From the cell containing the given text, extract its center point as [x, y] coordinate. 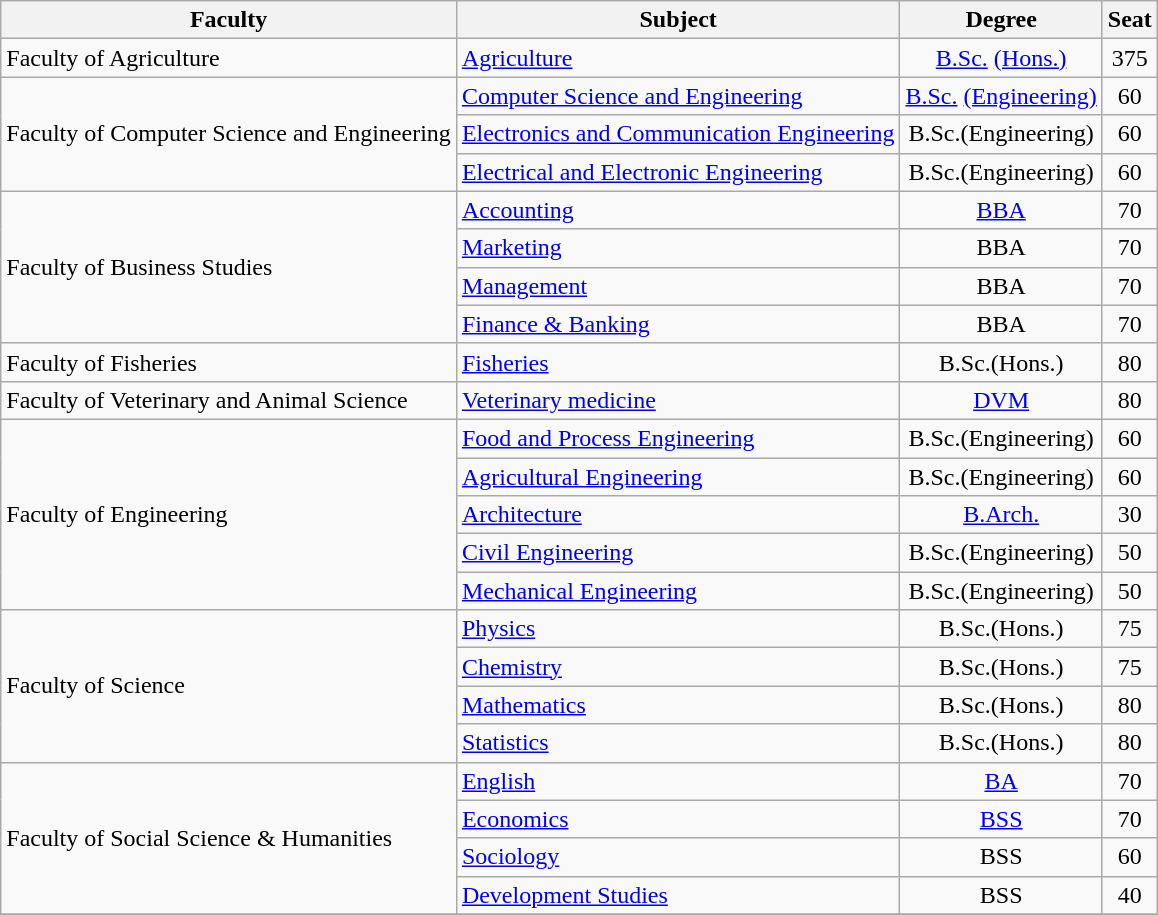
Fisheries [678, 362]
Sociology [678, 857]
Mechanical Engineering [678, 591]
Food and Process Engineering [678, 438]
Statistics [678, 743]
B.Sc. (Hons.) [1001, 58]
Faculty of Science [229, 686]
Faculty of Veterinary and Animal Science [229, 400]
Electrical and Electronic Engineering [678, 172]
Management [678, 286]
Electronics and Communication Engineering [678, 134]
BA [1001, 781]
Faculty of Business Studies [229, 267]
Physics [678, 629]
B.Arch. [1001, 515]
Marketing [678, 248]
B.Sc. (Engineering) [1001, 96]
Veterinary medicine [678, 400]
Degree [1001, 20]
Mathematics [678, 705]
Accounting [678, 210]
Faculty of Engineering [229, 514]
Architecture [678, 515]
Faculty of Fisheries [229, 362]
Chemistry [678, 667]
Development Studies [678, 895]
375 [1130, 58]
Faculty of Computer Science and Engineering [229, 134]
Civil Engineering [678, 553]
English [678, 781]
Subject [678, 20]
Faculty of Social Science & Humanities [229, 838]
Seat [1130, 20]
40 [1130, 895]
Computer Science and Engineering [678, 96]
DVM [1001, 400]
Agriculture [678, 58]
Economics [678, 819]
Faculty of Agriculture [229, 58]
Agricultural Engineering [678, 477]
Finance & Banking [678, 324]
30 [1130, 515]
Faculty [229, 20]
